Scan for the cell matching the given text and deliver its [X, Y] coordinate at center. 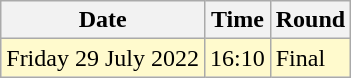
Final [310, 58]
Round [310, 20]
Time [237, 20]
16:10 [237, 58]
Friday 29 July 2022 [103, 58]
Date [103, 20]
